Return the (X, Y) coordinate for the center point of the cell that contains the specified text.  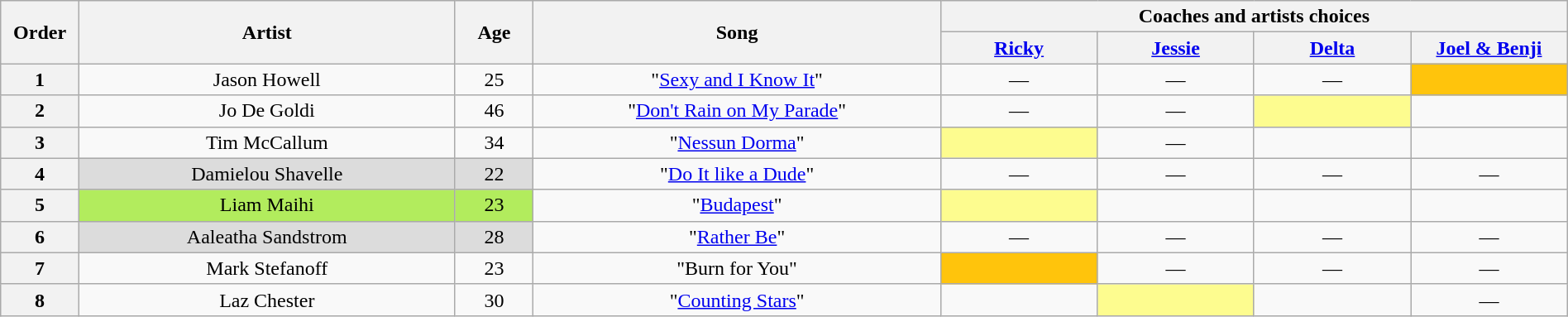
"Sexy and I Know It" (738, 79)
Aaleatha Sandstrom (266, 237)
"Counting Stars" (738, 300)
"Rather Be" (738, 237)
Delta (1331, 48)
28 (495, 237)
Ricky (1019, 48)
5 (40, 205)
"Burn for You" (738, 268)
Tim McCallum (266, 142)
3 (40, 142)
7 (40, 268)
1 (40, 79)
34 (495, 142)
Mark Stefanoff (266, 268)
Jessie (1176, 48)
Order (40, 32)
Laz Chester (266, 300)
22 (495, 174)
"Do It like a Dude" (738, 174)
Damielou Shavelle (266, 174)
Artist (266, 32)
2 (40, 111)
8 (40, 300)
Age (495, 32)
Jo De Goldi (266, 111)
Jason Howell (266, 79)
25 (495, 79)
Coaches and artists choices (1254, 17)
4 (40, 174)
"Don't Rain on My Parade" (738, 111)
6 (40, 237)
Song (738, 32)
"Budapest" (738, 205)
Joel & Benji (1489, 48)
Liam Maihi (266, 205)
30 (495, 300)
46 (495, 111)
"Nessun Dorma" (738, 142)
